Output the (x, y) coordinate of the center of the cell containing the given text.  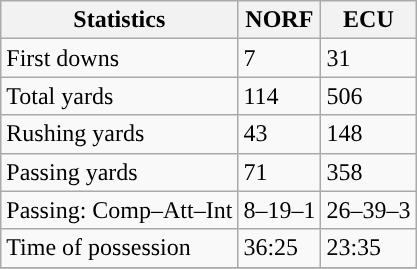
23:35 (368, 248)
Passing yards (120, 172)
31 (368, 58)
43 (280, 134)
148 (368, 134)
First downs (120, 58)
Time of possession (120, 248)
358 (368, 172)
NORF (280, 20)
506 (368, 96)
36:25 (280, 248)
Passing: Comp–Att–Int (120, 210)
Statistics (120, 20)
Total yards (120, 96)
7 (280, 58)
26–39–3 (368, 210)
Rushing yards (120, 134)
ECU (368, 20)
114 (280, 96)
71 (280, 172)
8–19–1 (280, 210)
